Pinpoint the cell where the given text exists, returning its [x, y] midpoint coordinate. 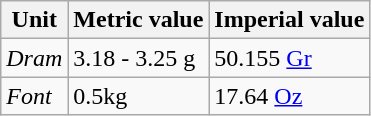
Unit [34, 20]
Font [34, 96]
Imperial value [290, 20]
Metric value [138, 20]
3.18 - 3.25 g [138, 58]
50.155 Gr [290, 58]
Dram [34, 58]
0.5kg [138, 96]
17.64 Oz [290, 96]
